Capture the cell that displays the provided text and extract its [x, y] central coordinate. 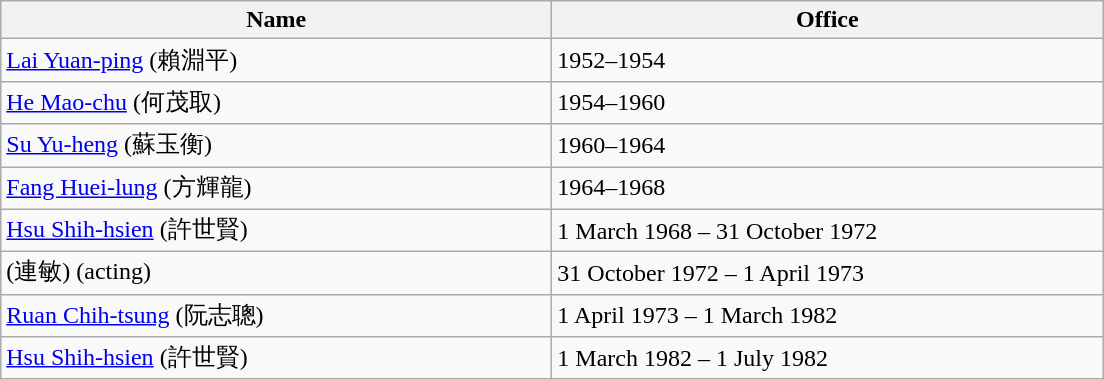
Fang Huei-lung (方輝龍) [276, 188]
31 October 1972 – 1 April 1973 [828, 274]
Ruan Chih-tsung (阮志聰) [276, 316]
Su Yu-heng (蘇玉衡) [276, 146]
(連敏) (acting) [276, 274]
1960–1964 [828, 146]
1 March 1968 – 31 October 1972 [828, 230]
Lai Yuan-ping (賴淵平) [276, 60]
1964–1968 [828, 188]
1952–1954 [828, 60]
He Mao-chu (何茂取) [276, 102]
1954–1960 [828, 102]
Name [276, 20]
1 March 1982 – 1 July 1982 [828, 358]
Office [828, 20]
1 April 1973 – 1 March 1982 [828, 316]
